Identify which cell holds the provided text, then report its (x, y) central coordinate. 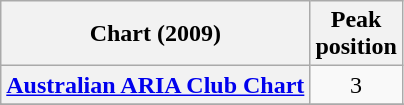
Peakposition (356, 34)
3 (356, 85)
Australian ARIA Club Chart (156, 85)
Chart (2009) (156, 34)
